Scan for the cell matching the given text and deliver its (X, Y) coordinate at center. 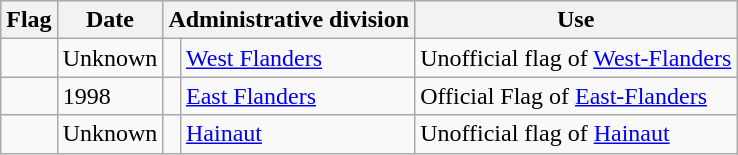
East Flanders (297, 96)
Official Flag of East-Flanders (576, 96)
West Flanders (297, 58)
Use (576, 20)
1998 (110, 96)
Flag (29, 20)
Administrative division (289, 20)
Unofficial flag of Hainaut (576, 134)
Date (110, 20)
Unofficial flag of West-Flanders (576, 58)
Hainaut (297, 134)
